Capture the cell that displays the provided text and extract its [X, Y] central coordinate. 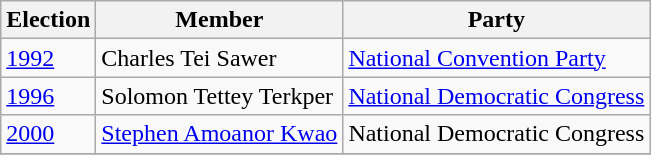
Charles Tei Sawer [220, 58]
Stephen Amoanor Kwao [220, 134]
Election [48, 20]
1992 [48, 58]
1996 [48, 96]
National Convention Party [496, 58]
Party [496, 20]
2000 [48, 134]
Solomon Tettey Terkper [220, 96]
Member [220, 20]
